Extract the [X, Y] coordinate from the center of the cell holding the provided text.  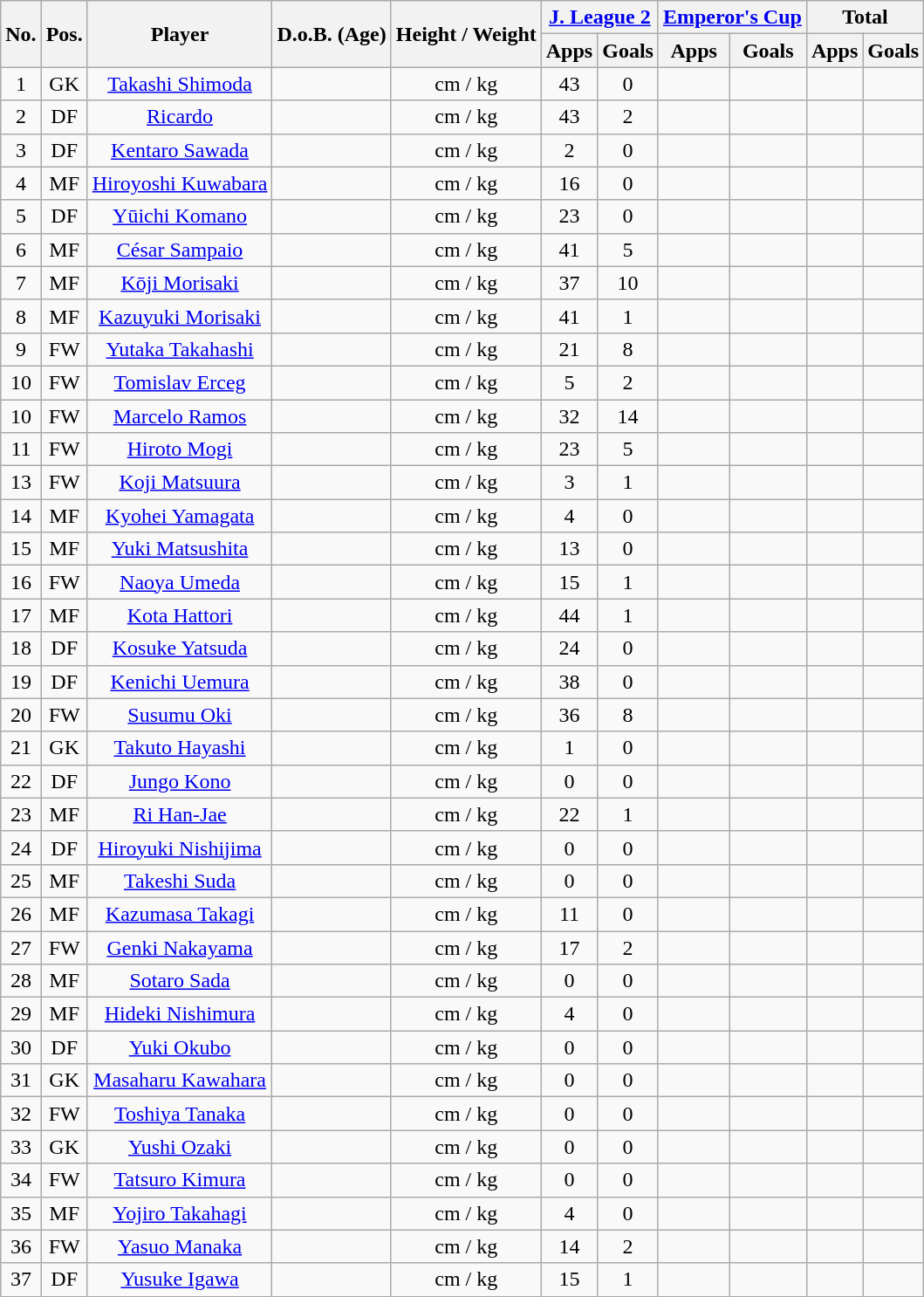
Kazuyuki Morisaki [180, 316]
34 [21, 1180]
25 [21, 881]
Kosuke Yatsuda [180, 648]
Susumu Oki [180, 715]
29 [21, 1014]
Player [180, 34]
31 [21, 1081]
Height / Weight [466, 34]
Kenichi Uemura [180, 682]
Ricardo [180, 117]
J. League 2 [599, 17]
Naoya Umeda [180, 582]
Jungo Kono [180, 781]
28 [21, 981]
7 [21, 283]
D.o.B. (Age) [332, 34]
Emperor's Cup [732, 17]
Yasuo Manaka [180, 1246]
26 [21, 914]
Takuto Hayashi [180, 748]
9 [21, 349]
19 [21, 682]
Hideki Nishimura [180, 1014]
Yuki Okubo [180, 1047]
Kazumasa Takagi [180, 914]
Genki Nakayama [180, 947]
38 [569, 682]
30 [21, 1047]
44 [569, 615]
César Sampaio [180, 250]
No. [21, 34]
Toshiya Tanaka [180, 1114]
Takashi Shimoda [180, 84]
Ri Han-Jae [180, 814]
Yuki Matsushita [180, 549]
Sotaro Sada [180, 981]
Takeshi Suda [180, 881]
Yushi Ozaki [180, 1147]
27 [21, 947]
Yojiro Takahagi [180, 1213]
Yutaka Takahashi [180, 349]
Tatsuro Kimura [180, 1180]
33 [21, 1147]
20 [21, 715]
6 [21, 250]
Yūichi Komano [180, 216]
Hiroyoshi Kuwabara [180, 183]
Hiroyuki Nishijima [180, 848]
Kota Hattori [180, 615]
Marcelo Ramos [180, 416]
Yusuke Igawa [180, 1280]
Kentaro Sawada [180, 150]
Kyohei Yamagata [180, 516]
Hiroto Mogi [180, 449]
Tomislav Erceg [180, 382]
Koji Matsuura [180, 483]
Kōji Morisaki [180, 283]
35 [21, 1213]
Pos. [65, 34]
18 [21, 648]
Total [865, 17]
Masaharu Kawahara [180, 1081]
